Capture the cell that displays the provided text and extract its [X, Y] central coordinate. 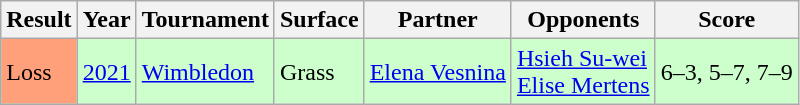
Year [106, 20]
Hsieh Su-wei Elise Mertens [583, 72]
Opponents [583, 20]
Wimbledon [205, 72]
Grass [319, 72]
Elena Vesnina [438, 72]
Score [726, 20]
Partner [438, 20]
Surface [319, 20]
2021 [106, 72]
Tournament [205, 20]
Loss [39, 72]
Result [39, 20]
6–3, 5–7, 7–9 [726, 72]
